Determine the [X, Y] coordinate at the center of the cell enclosing the given text.  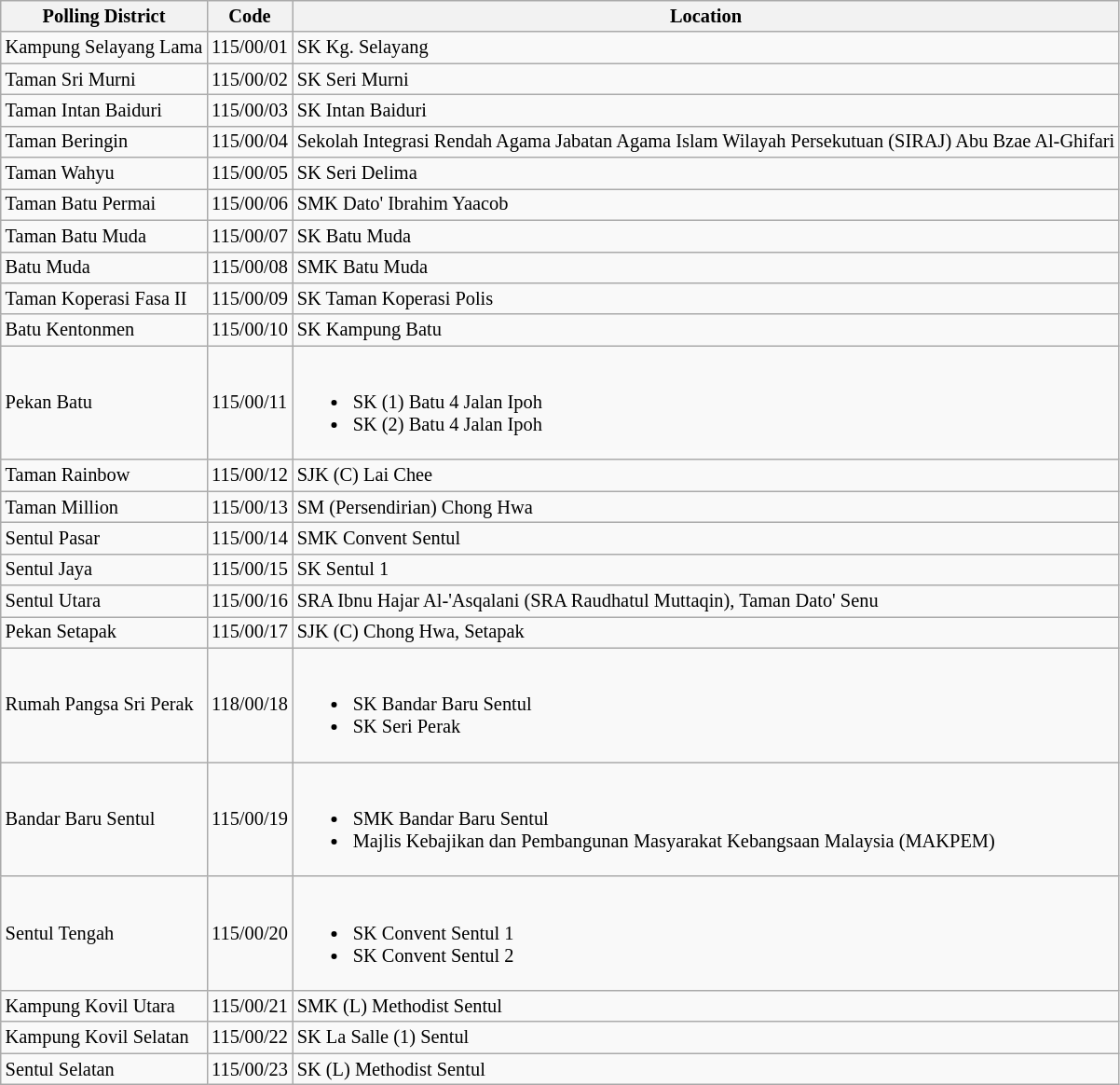
SMK Batu Muda [706, 268]
Bandar Baru Sentul [104, 818]
115/00/15 [250, 570]
SMK (L) Methodist Sentul [706, 1006]
SRA Ibnu Hajar Al-'Asqalani (SRA Raudhatul Muttaqin), Taman Dato' Senu [706, 601]
115/00/01 [250, 48]
118/00/18 [250, 705]
115/00/12 [250, 475]
115/00/20 [250, 933]
SJK (C) Lai Chee [706, 475]
Rumah Pangsa Sri Perak [104, 705]
Batu Kentonmen [104, 330]
115/00/13 [250, 507]
Sentul Selatan [104, 1069]
SK La Salle (1) Sentul [706, 1037]
Kampung Kovil Selatan [104, 1037]
Sekolah Integrasi Rendah Agama Jabatan Agama Islam Wilayah Persekutuan (SIRAJ) Abu Bzae Al-Ghifari [706, 142]
SK Sentul 1 [706, 570]
Taman Wahyu [104, 173]
Taman Beringin [104, 142]
115/00/05 [250, 173]
Sentul Utara [104, 601]
115/00/09 [250, 298]
Pekan Batu [104, 403]
Taman Koperasi Fasa II [104, 298]
SMK Dato' Ibrahim Yaacob [706, 204]
SK Kampung Batu [706, 330]
Taman Sri Murni [104, 79]
SM (Persendirian) Chong Hwa [706, 507]
Sentul Tengah [104, 933]
115/00/19 [250, 818]
SMK Convent Sentul [706, 538]
SK Seri Delima [706, 173]
115/00/04 [250, 142]
SJK (C) Chong Hwa, Setapak [706, 632]
115/00/02 [250, 79]
Location [706, 16]
Kampung Kovil Utara [104, 1006]
Taman Million [104, 507]
SMK Bandar Baru SentulMajlis Kebajikan dan Pembangunan Masyarakat Kebangsaan Malaysia (MAKPEM) [706, 818]
115/00/22 [250, 1037]
115/00/10 [250, 330]
Code [250, 16]
115/00/14 [250, 538]
Taman Intan Baiduri [104, 110]
SK (1) Batu 4 Jalan IpohSK (2) Batu 4 Jalan Ipoh [706, 403]
SK (L) Methodist Sentul [706, 1069]
Batu Muda [104, 268]
SK Seri Murni [706, 79]
115/00/03 [250, 110]
115/00/11 [250, 403]
115/00/16 [250, 601]
SK Bandar Baru SentulSK Seri Perak [706, 705]
Polling District [104, 16]
Taman Batu Permai [104, 204]
115/00/06 [250, 204]
115/00/07 [250, 236]
115/00/08 [250, 268]
Kampung Selayang Lama [104, 48]
Taman Batu Muda [104, 236]
Sentul Jaya [104, 570]
SK Batu Muda [706, 236]
Taman Rainbow [104, 475]
115/00/21 [250, 1006]
Pekan Setapak [104, 632]
SK Kg. Selayang [706, 48]
115/00/17 [250, 632]
SK Intan Baiduri [706, 110]
115/00/23 [250, 1069]
Sentul Pasar [104, 538]
SK Convent Sentul 1SK Convent Sentul 2 [706, 933]
SK Taman Koperasi Polis [706, 298]
